Return (x, y) of the center of cell containing provided text 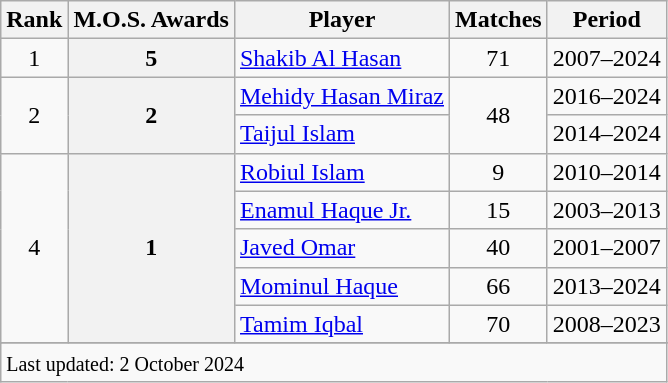
Period (606, 20)
2010–2014 (606, 172)
2014–2024 (606, 134)
2013–2024 (606, 286)
M.O.S. Awards (152, 20)
2016–2024 (606, 96)
Mominul Haque (342, 286)
Enamul Haque Jr. (342, 210)
9 (499, 172)
Shakib Al Hasan (342, 58)
Robiul Islam (342, 172)
15 (499, 210)
2003–2013 (606, 210)
Mehidy Hasan Miraz (342, 96)
4 (34, 248)
5 (152, 58)
71 (499, 58)
2001–2007 (606, 248)
70 (499, 324)
Taijul Islam (342, 134)
2008–2023 (606, 324)
Rank (34, 20)
Tamim Iqbal (342, 324)
48 (499, 115)
40 (499, 248)
Javed Omar (342, 248)
2007–2024 (606, 58)
Last updated: 2 October 2024 (334, 362)
66 (499, 286)
Player (342, 20)
Matches (499, 20)
